Capture the cell that displays the provided text and extract its (X, Y) central coordinate. 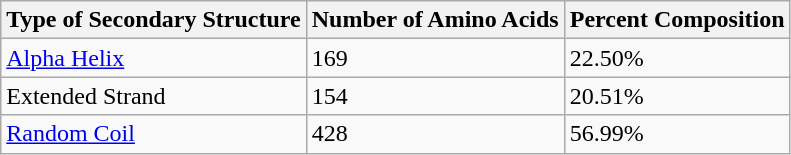
Random Coil (154, 134)
56.99% (677, 134)
Alpha Helix (154, 58)
428 (435, 134)
20.51% (677, 96)
Type of Secondary Structure (154, 20)
Percent Composition (677, 20)
154 (435, 96)
Extended Strand (154, 96)
22.50% (677, 58)
Number of Amino Acids (435, 20)
169 (435, 58)
